Output the (x, y) coordinate of the center of the cell containing the given text.  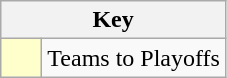
Key (114, 20)
Teams to Playoffs (134, 58)
